Pinpoint the cell where the given text exists, returning its [x, y] midpoint coordinate. 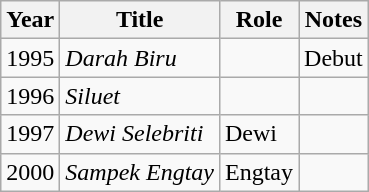
Dewi [258, 134]
1995 [30, 58]
Year [30, 20]
Notes [334, 20]
Siluet [140, 96]
Role [258, 20]
2000 [30, 172]
Engtay [258, 172]
Dewi Selebriti [140, 134]
Darah Biru [140, 58]
1996 [30, 96]
Sampek Engtay [140, 172]
Debut [334, 58]
1997 [30, 134]
Title [140, 20]
